Pinpoint the cell where the given text exists, returning its (X, Y) midpoint coordinate. 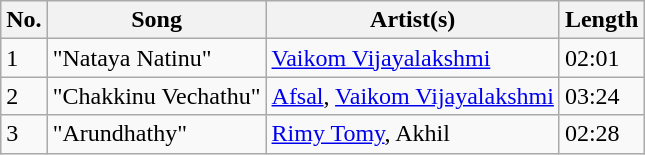
2 (24, 96)
Length (601, 20)
02:28 (601, 134)
No. (24, 20)
3 (24, 134)
"Nataya Natinu" (156, 58)
1 (24, 58)
Afsal, Vaikom Vijayalakshmi (412, 96)
"Chakkinu Vechathu" (156, 96)
Rimy Tomy, Akhil (412, 134)
"Arundhathy" (156, 134)
03:24 (601, 96)
Vaikom Vijayalakshmi (412, 58)
Song (156, 20)
Artist(s) (412, 20)
02:01 (601, 58)
